Locate the cell with the specified text and output its (x, y) center coordinate. 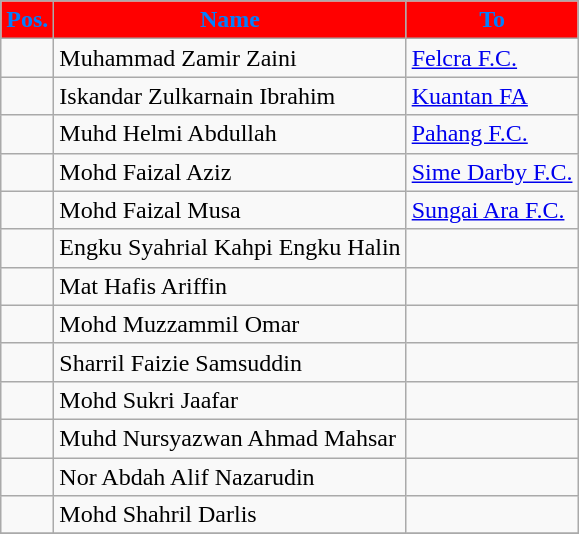
Iskandar Zulkarnain Ibrahim (230, 96)
Mohd Faizal Aziz (230, 172)
Muhammad Zamir Zaini (230, 58)
Mohd Faizal Musa (230, 210)
Name (230, 20)
Muhd Helmi Abdullah (230, 134)
Nor Abdah Alif Nazarudin (230, 477)
Sharril Faizie Samsuddin (230, 362)
Pos. (28, 20)
Felcra F.C. (492, 58)
Sungai Ara F.C. (492, 210)
To (492, 20)
Mohd Muzzammil Omar (230, 324)
Muhd Nursyazwan Ahmad Mahsar (230, 438)
Engku Syahrial Kahpi Engku Halin (230, 248)
Kuantan FA (492, 96)
Mohd Sukri Jaafar (230, 400)
Mohd Shahril Darlis (230, 515)
Pahang F.C. (492, 134)
Sime Darby F.C. (492, 172)
Mat Hafis Ariffin (230, 286)
